Capture the cell that displays the provided text and extract its (X, Y) central coordinate. 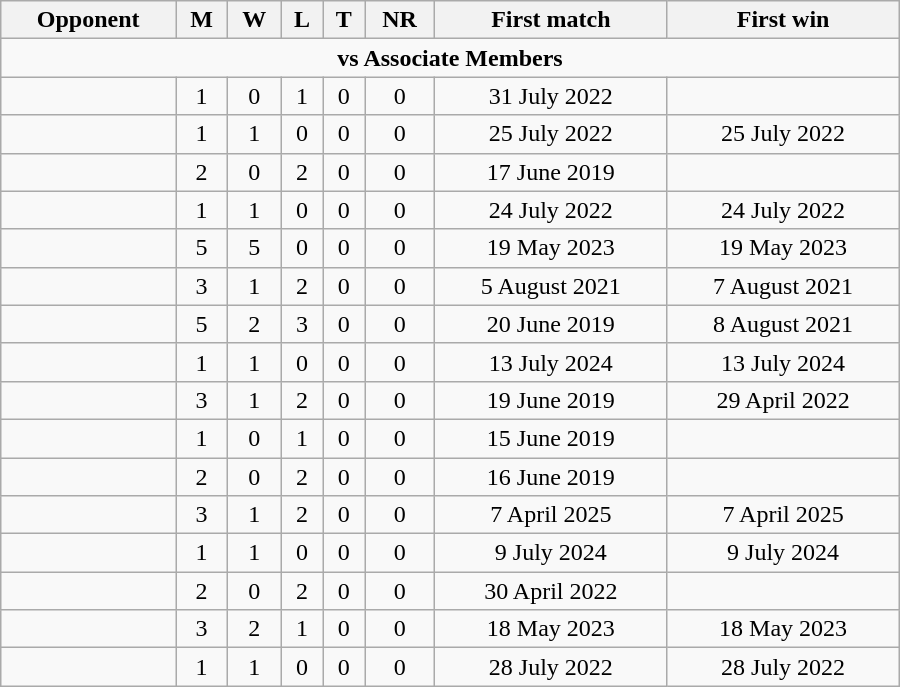
M (202, 20)
20 June 2019 (551, 324)
30 April 2022 (551, 591)
NR (399, 20)
First win (783, 20)
16 June 2019 (551, 477)
5 August 2021 (551, 286)
15 June 2019 (551, 438)
31 July 2022 (551, 96)
19 June 2019 (551, 400)
8 August 2021 (783, 324)
T (344, 20)
First match (551, 20)
29 April 2022 (783, 400)
Opponent (88, 20)
W (254, 20)
7 August 2021 (783, 286)
L (302, 20)
17 June 2019 (551, 172)
vs Associate Members (450, 58)
